Scan for the cell matching the given text and deliver its (x, y) coordinate at center. 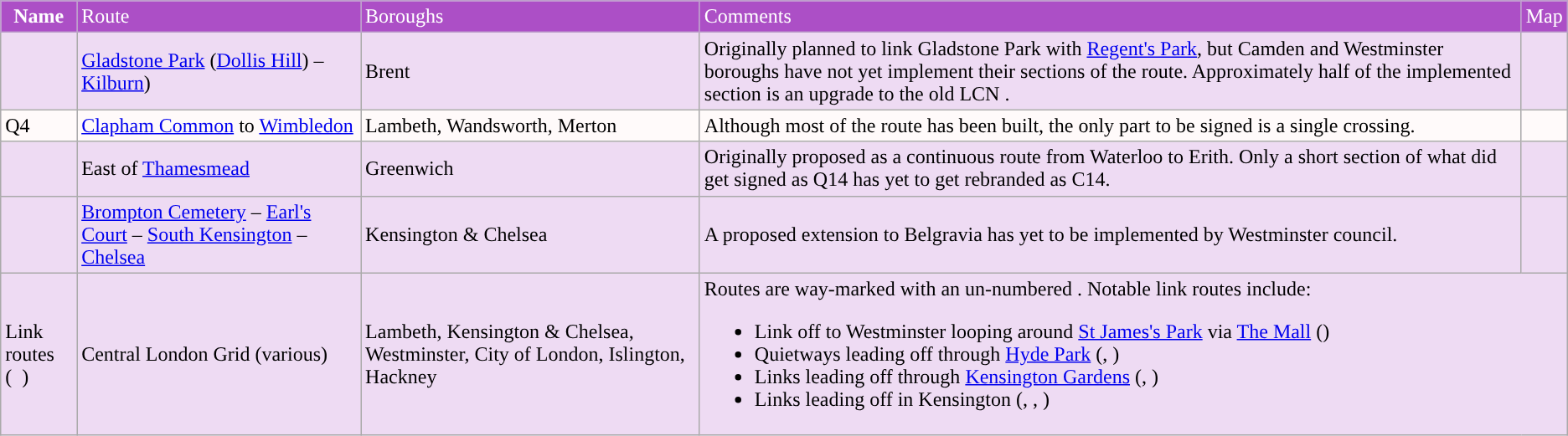
Map (1545, 17)
East of Thamesmead (219, 169)
Clapham Common to Wimbledon (219, 126)
Originally proposed as a continuous route from Waterloo to Erith. Only a short section of what did get signed as Q14 has yet to get rebranded as C14. (1111, 169)
Central London Grid (various) (219, 354)
Brent (531, 71)
Comments (1111, 17)
Brompton Cemetery – Earl's Court – South Kensington – Chelsea (219, 234)
Route (219, 17)
Link routes ( ) (39, 354)
Lambeth, Wandsworth, Merton (531, 126)
Boroughs (531, 17)
Greenwich (531, 169)
Q4 (39, 126)
Lambeth, Kensington & Chelsea, Westminster, City of London, Islington, Hackney (531, 354)
A proposed extension to Belgravia has yet to be implemented by Westminster council. (1111, 234)
Name (39, 17)
Gladstone Park (Dollis Hill) – Kilburn) (219, 71)
Kensington & Chelsea (531, 234)
Although most of the route has been built, the only part to be signed is a single crossing. (1111, 126)
